From the cell containing the given text, extract its center point as (x, y) coordinate. 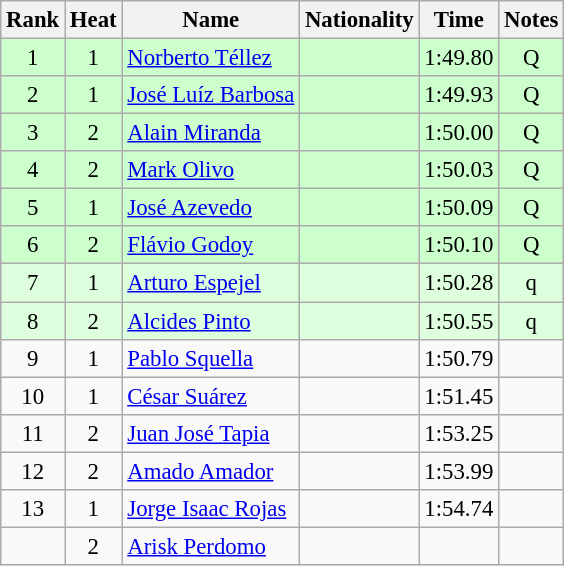
1:53.25 (459, 433)
1:50.09 (459, 208)
1:49.93 (459, 95)
Alcides Pinto (211, 321)
Norberto Téllez (211, 58)
1:54.74 (459, 509)
Mark Olivo (211, 170)
1:53.99 (459, 471)
13 (33, 509)
César Suárez (211, 396)
Juan José Tapia (211, 433)
Alain Miranda (211, 133)
10 (33, 396)
Arisk Perdomo (211, 546)
1:50.10 (459, 245)
Flávio Godoy (211, 245)
1:51.45 (459, 396)
1:49.80 (459, 58)
Time (459, 20)
8 (33, 321)
11 (33, 433)
1:50.03 (459, 170)
Nationality (360, 20)
12 (33, 471)
5 (33, 208)
1:50.79 (459, 358)
Pablo Squella (211, 358)
7 (33, 283)
6 (33, 245)
1:50.28 (459, 283)
Notes (532, 20)
4 (33, 170)
José Azevedo (211, 208)
9 (33, 358)
1:50.00 (459, 133)
3 (33, 133)
Amado Amador (211, 471)
Arturo Espejel (211, 283)
1:50.55 (459, 321)
Rank (33, 20)
Name (211, 20)
José Luíz Barbosa (211, 95)
Heat (94, 20)
Jorge Isaac Rojas (211, 509)
